Output the [X, Y] coordinate of the center of the cell containing the given text.  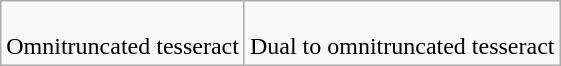
Dual to omnitruncated tesseract [402, 34]
Omnitruncated tesseract [123, 34]
